From the cell containing the given text, extract its center point as [X, Y] coordinate. 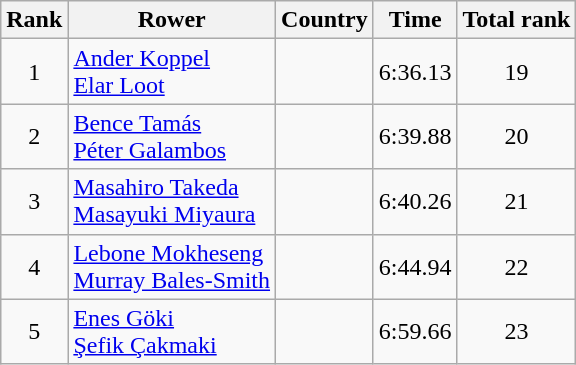
20 [516, 136]
19 [516, 72]
6:44.94 [415, 266]
6:59.66 [415, 332]
4 [34, 266]
Country [325, 20]
Rower [172, 20]
Masahiro TakedaMasayuki Miyaura [172, 202]
5 [34, 332]
Ander KoppelElar Loot [172, 72]
2 [34, 136]
1 [34, 72]
Rank [34, 20]
6:36.13 [415, 72]
21 [516, 202]
3 [34, 202]
23 [516, 332]
22 [516, 266]
Enes GökiŞefik Çakmaki [172, 332]
Total rank [516, 20]
6:39.88 [415, 136]
Bence TamásPéter Galambos [172, 136]
Lebone MokhesengMurray Bales-Smith [172, 266]
Time [415, 20]
6:40.26 [415, 202]
